Provide the (X, Y) coordinate of the cell's center where the given text is located.  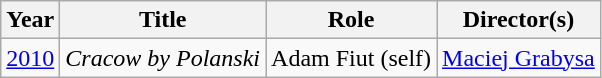
Cracow by Polanski (163, 58)
Maciej Grabysa (519, 58)
Role (352, 20)
Adam Fiut (self) (352, 58)
Year (30, 20)
Director(s) (519, 20)
2010 (30, 58)
Title (163, 20)
